Pinpoint the cell where the given text exists, returning its [X, Y] midpoint coordinate. 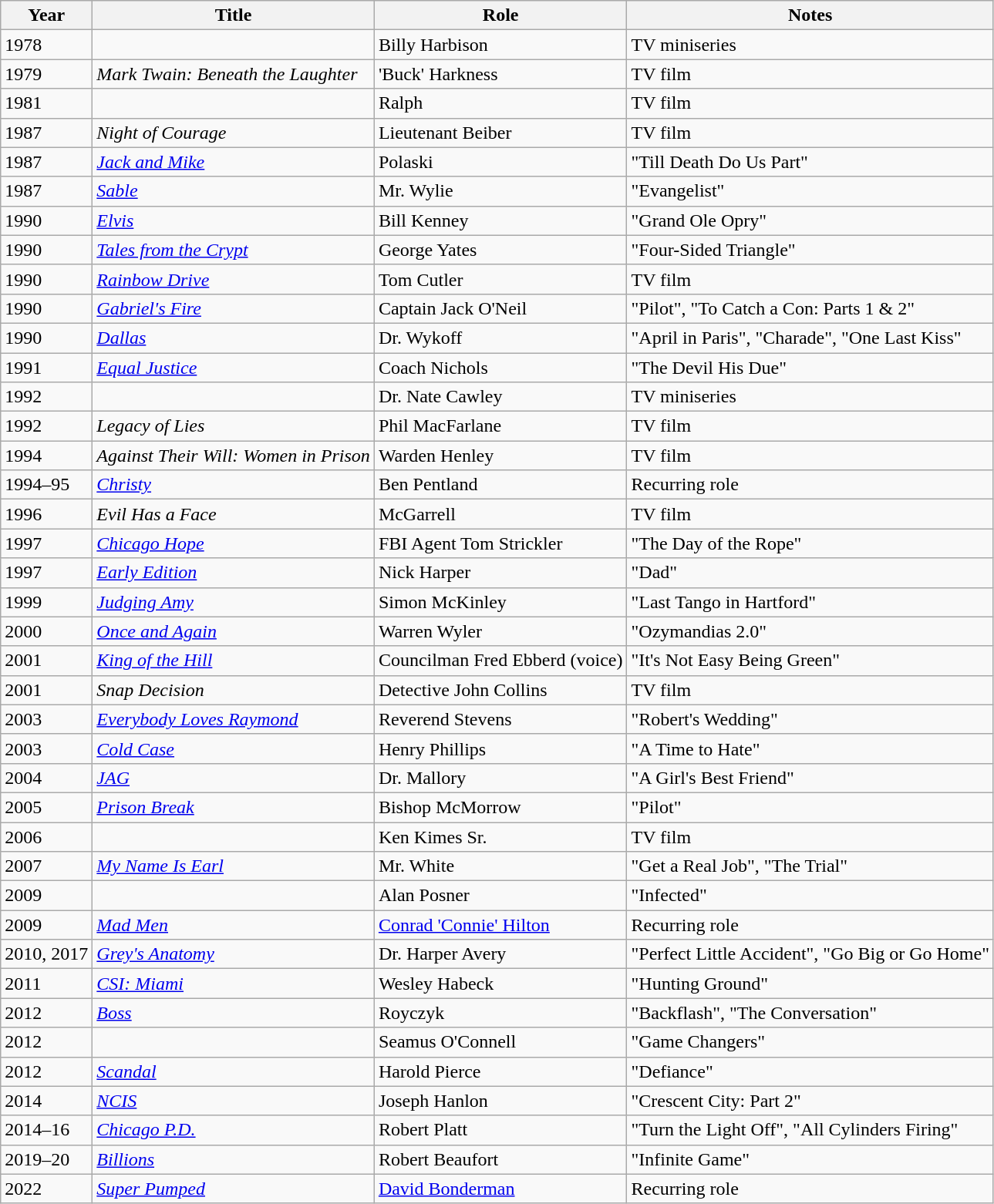
Chicago P.D. [234, 1130]
Bishop McMorrow [500, 807]
Mr. Wylie [500, 191]
"Last Tango in Hartford" [810, 602]
"Infinite Game" [810, 1159]
"Robert's Wedding" [810, 719]
"A Time to Hate" [810, 748]
"It's Not Easy Being Green" [810, 661]
Billions [234, 1159]
CSI: Miami [234, 984]
"Pilot" [810, 807]
Equal Justice [234, 368]
Simon McKinley [500, 602]
Henry Phillips [500, 748]
1994–95 [46, 485]
Chicago Hope [234, 543]
Jack and Mike [234, 162]
"The Devil His Due" [810, 368]
Warren Wyler [500, 631]
Robert Beaufort [500, 1159]
Polaski [500, 162]
Ken Kimes Sr. [500, 836]
Boss [234, 1013]
Super Pumped [234, 1189]
Warden Henley [500, 456]
Dr. Mallory [500, 778]
King of the Hill [234, 661]
1991 [46, 368]
Judging Amy [234, 602]
Wesley Habeck [500, 984]
1979 [46, 74]
Captain Jack O'Neil [500, 308]
Tales from the Crypt [234, 250]
2011 [46, 984]
Mr. White [500, 866]
1981 [46, 103]
Night of Courage [234, 133]
Snap Decision [234, 690]
Everybody Loves Raymond [234, 719]
Evil Has a Face [234, 514]
2000 [46, 631]
Detective John Collins [500, 690]
My Name Is Earl [234, 866]
Scandal [234, 1071]
1999 [46, 602]
FBI Agent Tom Strickler [500, 543]
Against Their Will: Women in Prison [234, 456]
Grey's Anatomy [234, 954]
"The Day of the Rope" [810, 543]
"Defiance" [810, 1071]
Dr. Wykoff [500, 338]
Christy [234, 485]
"Pilot", "To Catch a Con: Parts 1 & 2" [810, 308]
Early Edition [234, 573]
Conrad 'Connie' Hilton [500, 925]
Royczyk [500, 1013]
Dr. Harper Avery [500, 954]
1978 [46, 45]
Mark Twain: Beneath the Laughter [234, 74]
1994 [46, 456]
"Infected" [810, 896]
"Hunting Ground" [810, 984]
2014–16 [46, 1130]
Role [500, 15]
Robert Platt [500, 1130]
2004 [46, 778]
"A Girl's Best Friend" [810, 778]
Joseph Hanlon [500, 1101]
Rainbow Drive [234, 279]
"Grand Ole Opry" [810, 220]
2007 [46, 866]
2005 [46, 807]
2014 [46, 1101]
Coach Nichols [500, 368]
2006 [46, 836]
"Dad" [810, 573]
Once and Again [234, 631]
Sable [234, 191]
Seamus O'Connell [500, 1042]
Nick Harper [500, 573]
Dr. Nate Cawley [500, 397]
"Backflash", "The Conversation" [810, 1013]
'Buck' Harkness [500, 74]
Reverend Stevens [500, 719]
"Crescent City: Part 2" [810, 1101]
Mad Men [234, 925]
Gabriel's Fire [234, 308]
"Ozymandias 2.0" [810, 631]
Councilman Fred Ebberd (voice) [500, 661]
Billy Harbison [500, 45]
Title [234, 15]
Harold Pierce [500, 1071]
"Evangelist" [810, 191]
McGarrell [500, 514]
Ralph [500, 103]
1996 [46, 514]
"Perfect Little Accident", "Go Big or Go Home" [810, 954]
Lieutenant Beiber [500, 133]
Year [46, 15]
George Yates [500, 250]
Dallas [234, 338]
JAG [234, 778]
Prison Break [234, 807]
Ben Pentland [500, 485]
"Game Changers" [810, 1042]
2019–20 [46, 1159]
"Get a Real Job", "The Trial" [810, 866]
2022 [46, 1189]
Alan Posner [500, 896]
Legacy of Lies [234, 426]
Tom Cutler [500, 279]
"April in Paris", "Charade", "One Last Kiss" [810, 338]
Cold Case [234, 748]
Elvis [234, 220]
Bill Kenney [500, 220]
"Four-Sided Triangle" [810, 250]
Notes [810, 15]
"Till Death Do Us Part" [810, 162]
NCIS [234, 1101]
Phil MacFarlane [500, 426]
2010, 2017 [46, 954]
David Bonderman [500, 1189]
"Turn the Light Off", "All Cylinders Firing" [810, 1130]
